Determine the [X, Y] coordinate at the center of the cell enclosing the given text.  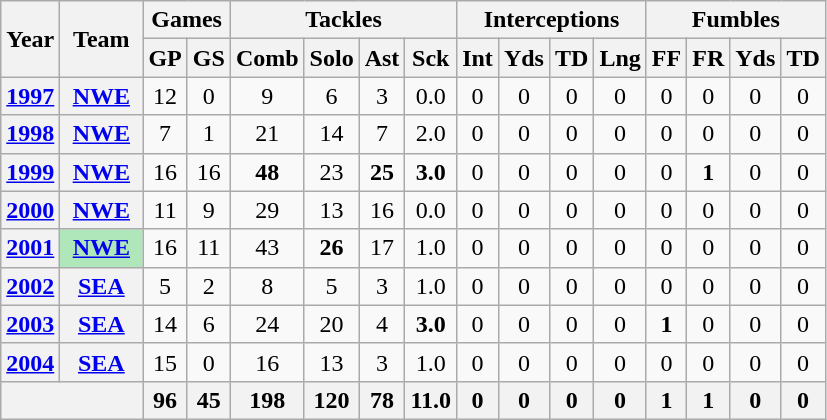
96 [165, 400]
45 [208, 400]
1999 [30, 172]
Games [186, 20]
20 [332, 324]
Lng [620, 58]
11.0 [431, 400]
24 [267, 324]
2004 [30, 362]
GS [208, 58]
Comb [267, 58]
25 [382, 172]
2000 [30, 210]
21 [267, 134]
4 [382, 324]
120 [332, 400]
29 [267, 210]
2003 [30, 324]
Int [478, 58]
Interceptions [552, 20]
Sck [431, 58]
Team [102, 39]
Fumbles [736, 20]
43 [267, 248]
FF [666, 58]
FR [708, 58]
78 [382, 400]
48 [267, 172]
Year [30, 39]
2002 [30, 286]
23 [332, 172]
26 [332, 248]
Ast [382, 58]
Tackles [343, 20]
Solo [332, 58]
2.0 [431, 134]
17 [382, 248]
1997 [30, 96]
2 [208, 286]
1998 [30, 134]
8 [267, 286]
12 [165, 96]
2001 [30, 248]
GP [165, 58]
198 [267, 400]
15 [165, 362]
